Determine the (x, y) coordinate at the center of the cell enclosing the given text.  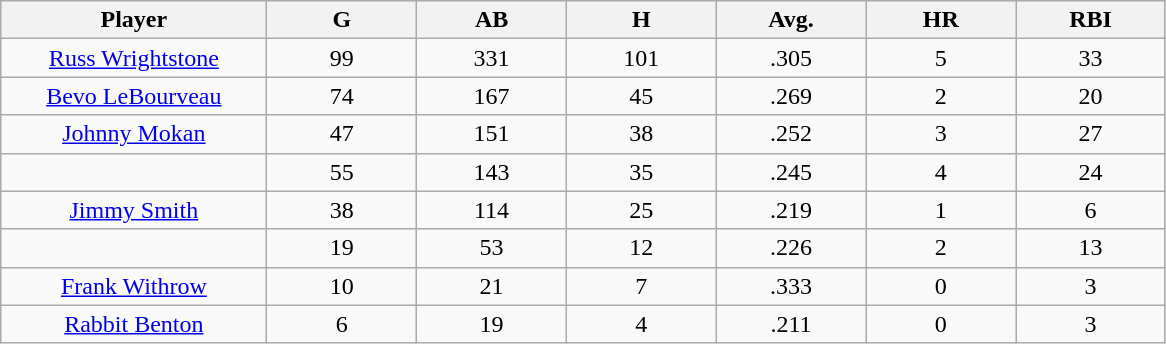
AB (492, 20)
Russ Wrightstone (134, 58)
55 (342, 172)
114 (492, 210)
G (342, 20)
151 (492, 134)
7 (641, 286)
.226 (791, 248)
35 (641, 172)
1 (941, 210)
Rabbit Benton (134, 324)
.219 (791, 210)
13 (1091, 248)
24 (1091, 172)
143 (492, 172)
Player (134, 20)
Avg. (791, 20)
10 (342, 286)
167 (492, 96)
.252 (791, 134)
101 (641, 58)
.333 (791, 286)
Frank Withrow (134, 286)
45 (641, 96)
.245 (791, 172)
21 (492, 286)
.305 (791, 58)
27 (1091, 134)
53 (492, 248)
Bevo LeBourveau (134, 96)
5 (941, 58)
Johnny Mokan (134, 134)
331 (492, 58)
47 (342, 134)
.269 (791, 96)
33 (1091, 58)
25 (641, 210)
99 (342, 58)
Jimmy Smith (134, 210)
H (641, 20)
.211 (791, 324)
20 (1091, 96)
HR (941, 20)
RBI (1091, 20)
12 (641, 248)
74 (342, 96)
